From the cell containing the given text, extract its center point as [x, y] coordinate. 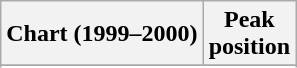
Chart (1999–2000) [102, 34]
Peakposition [249, 34]
